Scan for the cell matching the given text and deliver its [x, y] coordinate at center. 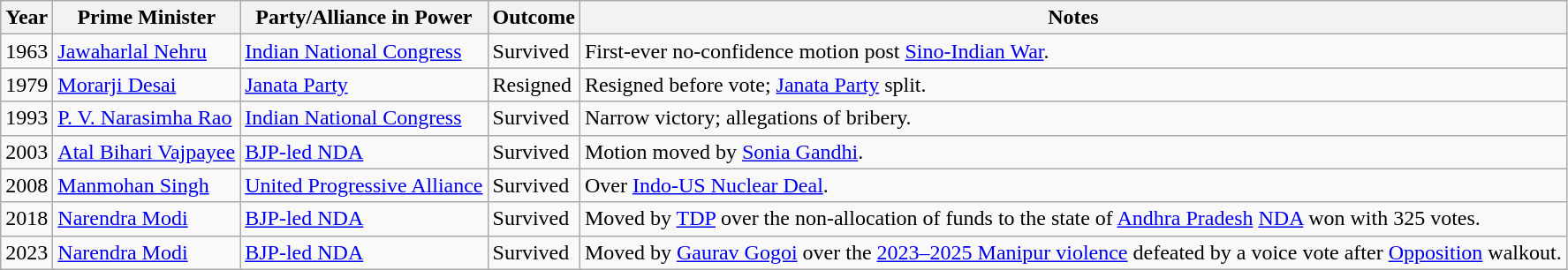
2003 [27, 152]
Resigned before vote; Janata Party split. [1072, 85]
First-ever no-confidence motion post Sino-Indian War. [1072, 51]
Outcome [534, 18]
2008 [27, 185]
P. V. Narasimha Rao [147, 118]
Over Indo-US Nuclear Deal. [1072, 185]
Narrow victory; allegations of bribery. [1072, 118]
Year [27, 18]
Manmohan Singh [147, 185]
1993 [27, 118]
Resigned [534, 85]
Morarji Desai [147, 85]
1963 [27, 51]
Moved by Gaurav Gogoi over the 2023–2025 Manipur violence defeated by a voice vote after Opposition walkout. [1072, 252]
United Progressive Alliance [364, 185]
Moved by TDP over the non-allocation of funds to the state of Andhra Pradesh NDA won with 325 votes. [1072, 219]
2018 [27, 219]
Jawaharlal Nehru [147, 51]
1979 [27, 85]
Janata Party [364, 85]
Prime Minister [147, 18]
Motion moved by Sonia Gandhi. [1072, 152]
Party/Alliance in Power [364, 18]
Notes [1072, 18]
2023 [27, 252]
Atal Bihari Vajpayee [147, 152]
